Provide the [X, Y] coordinate of the cell's center where the given text is located.  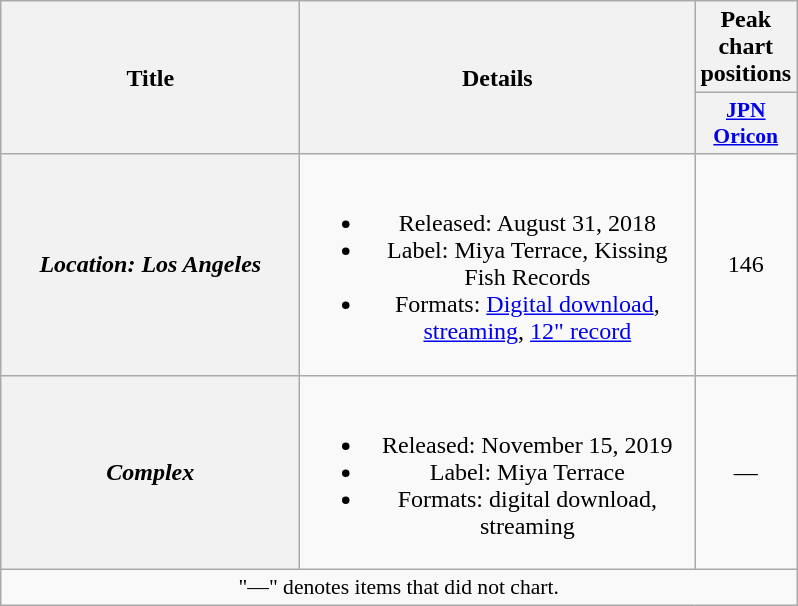
Location: Los Angeles [150, 264]
JPNOricon [746, 124]
146 [746, 264]
— [746, 472]
Details [498, 78]
Released: August 31, 2018Label: Miya Terrace, Kissing Fish RecordsFormats: Digital download, streaming, 12" record [498, 264]
Complex [150, 472]
"—" denotes items that did not chart. [399, 587]
Title [150, 78]
Released: November 15, 2019Label: Miya TerraceFormats: digital download, streaming [498, 472]
Peak chart positions [746, 47]
